Capture the cell that displays the provided text and extract its [x, y] central coordinate. 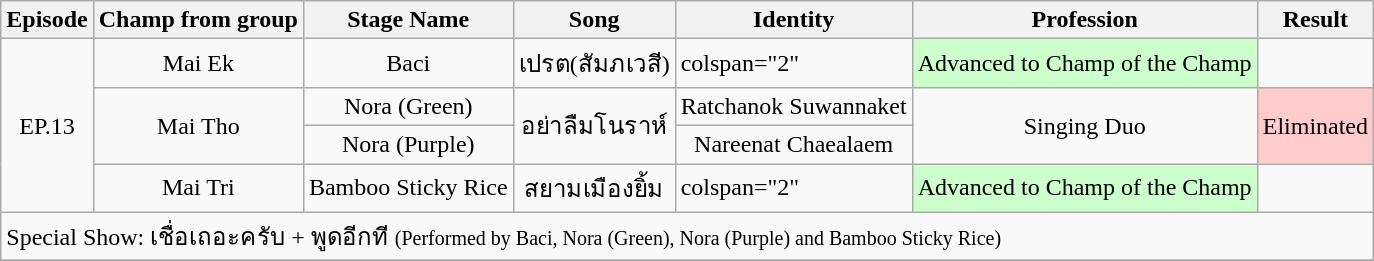
Episode [47, 20]
Mai Tho [198, 125]
Nora (Purple) [408, 144]
Identity [794, 20]
Bamboo Sticky Rice [408, 188]
Baci [408, 64]
EP.13 [47, 126]
Song [594, 20]
Profession [1084, 20]
Mai Ek [198, 64]
เปรต(สัมภเวสี) [594, 64]
Champ from group [198, 20]
สยามเมืองยิ้ม [594, 188]
อย่าลืมโนราห์ [594, 125]
Result [1315, 20]
Ratchanok Suwannaket [794, 106]
Eliminated [1315, 125]
Nora (Green) [408, 106]
Stage Name [408, 20]
Mai Tri [198, 188]
Special Show: เชื่อเถอะครับ + พูดอีกที (Performed by Baci, Nora (Green), Nora (Purple) and Bamboo Sticky Rice) [688, 236]
Singing Duo [1084, 125]
Nareenat Chaealaem [794, 144]
